Output the (x, y) coordinate of the center of the cell containing the given text.  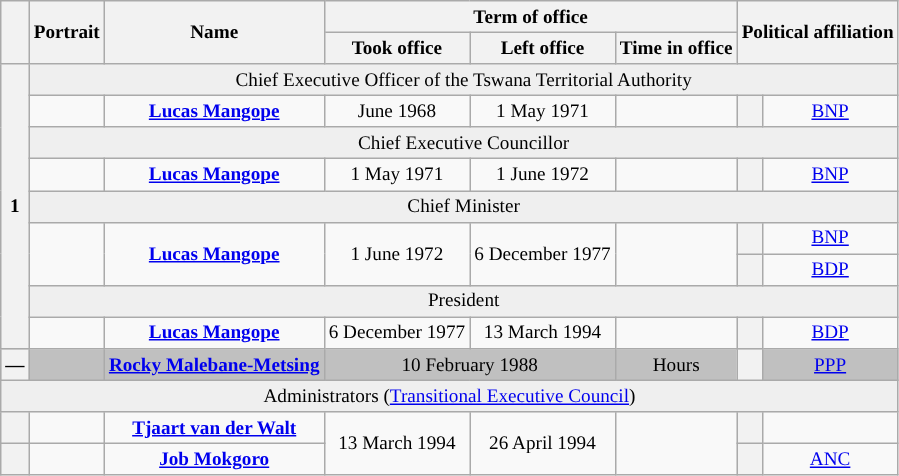
26 April 1994 (543, 444)
President (464, 301)
10 February 1988 (470, 365)
Political affiliation (818, 32)
Chief Executive Councillor (464, 143)
June 1968 (397, 111)
Tjaart van der Walt (214, 428)
1 (15, 206)
Term of office (530, 17)
Time in office (676, 48)
— (15, 365)
Rocky Malebane-Metsing (214, 365)
ANC (830, 460)
Name (214, 32)
Hours (676, 365)
PPP (830, 365)
Chief Executive Officer of the Tswana Territorial Authority (464, 80)
Job Mokgoro (214, 460)
Chief Minister (464, 206)
Administrators (Transitional Executive Council) (450, 396)
Left office (543, 48)
Took office (397, 48)
Portrait (66, 32)
